Search for the cell housing the specified text and yield its (X, Y) center coordinate. 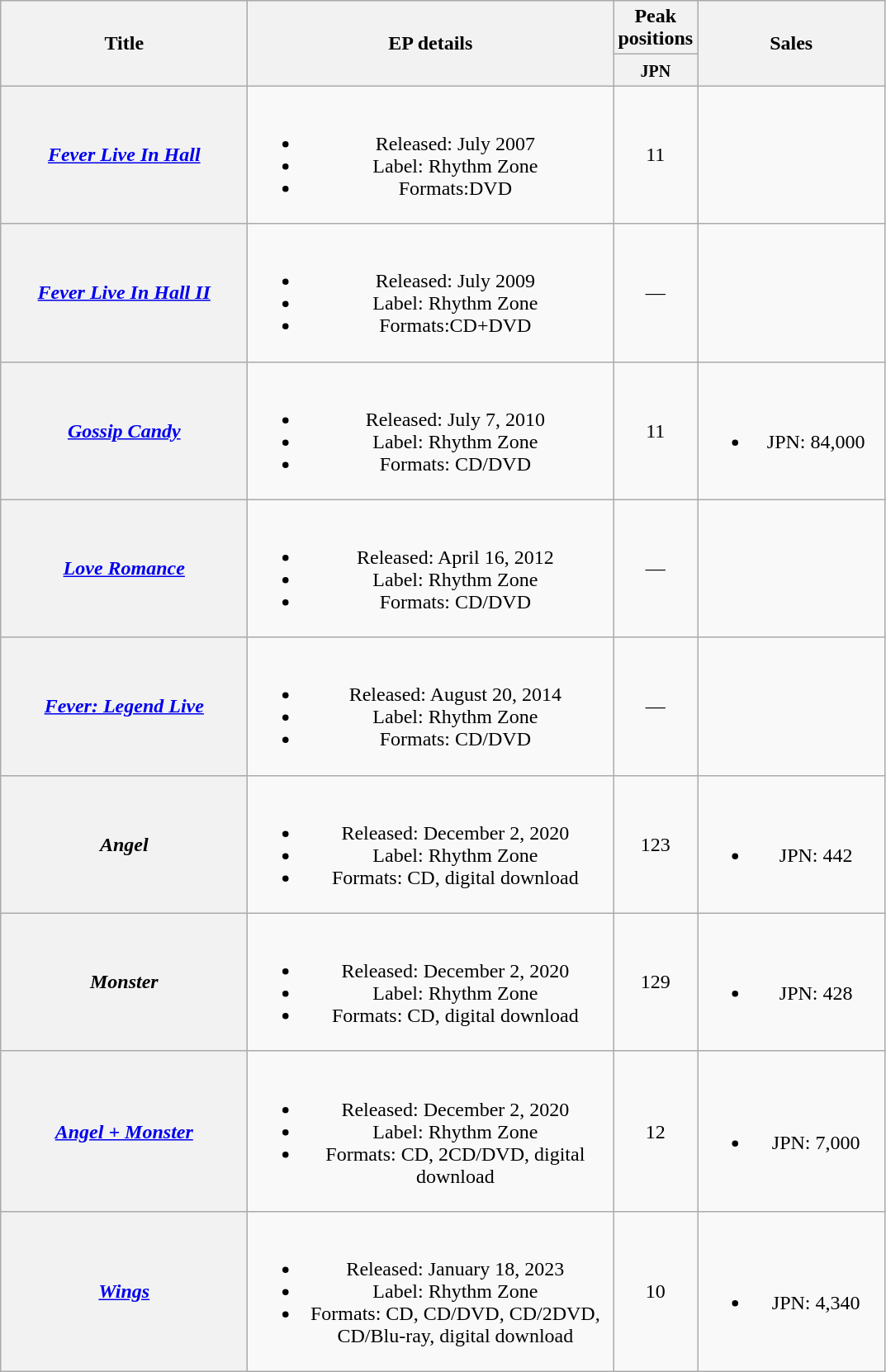
Released: July 2007Label: Rhythm ZoneFormats:DVD (431, 155)
Fever Live In Hall (124, 155)
Peak positions (656, 28)
Fever Live In Hall II (124, 292)
10 (656, 1291)
Love Romance (124, 568)
JPN (656, 70)
JPN: 428 (791, 982)
Wings (124, 1291)
Angel + Monster (124, 1131)
Released: April 16, 2012Label: Rhythm ZoneFormats: CD/DVD (431, 568)
Sales (791, 43)
Angel (124, 844)
JPN: 84,000 (791, 431)
129 (656, 982)
Released: July 7, 2010Label: Rhythm ZoneFormats: CD/DVD (431, 431)
Released: January 18, 2023Label: Rhythm ZoneFormats: CD, CD/DVD, CD/2DVD, CD/Blu-ray, digital download (431, 1291)
Fever: Legend Live (124, 707)
Released: December 2, 2020Label: Rhythm ZoneFormats: CD, 2CD/DVD, digital download (431, 1131)
JPN: 442 (791, 844)
Gossip Candy (124, 431)
Monster (124, 982)
123 (656, 844)
Released: August 20, 2014Label: Rhythm ZoneFormats: CD/DVD (431, 707)
EP details (431, 43)
JPN: 7,000 (791, 1131)
12 (656, 1131)
JPN: 4,340 (791, 1291)
Released: July 2009Label: Rhythm ZoneFormats:CD+DVD (431, 292)
Title (124, 43)
